Capture the cell that displays the provided text and extract its [x, y] central coordinate. 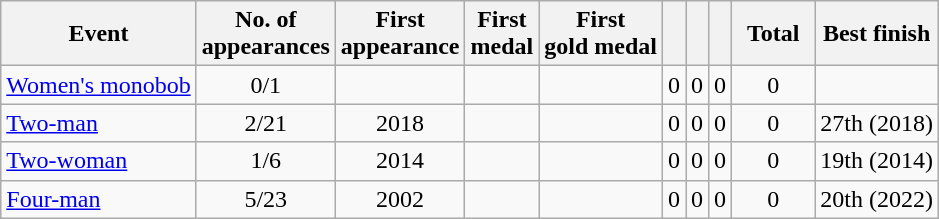
2018 [400, 123]
2002 [400, 199]
20th (2022) [877, 199]
2014 [400, 161]
2/21 [266, 123]
Two-woman [98, 161]
Two-man [98, 123]
Four-man [98, 199]
27th (2018) [877, 123]
1/6 [266, 161]
Firstmedal [502, 34]
Women's monobob [98, 85]
19th (2014) [877, 161]
Firstappearance [400, 34]
No. ofappearances [266, 34]
Total [774, 34]
Event [98, 34]
Best finish [877, 34]
Firstgold medal [601, 34]
0/1 [266, 85]
5/23 [266, 199]
